Return (x, y) of the center of cell containing provided text 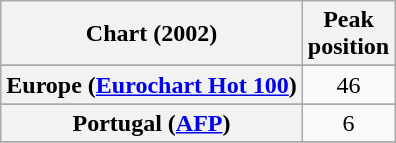
Portugal (AFP) (152, 123)
6 (348, 123)
Peakposition (348, 34)
Chart (2002) (152, 34)
46 (348, 85)
Europe (Eurochart Hot 100) (152, 85)
